From the cell containing the given text, extract its center point as (X, Y) coordinate. 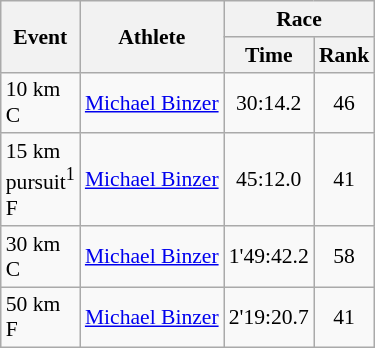
58 (344, 256)
Race (300, 19)
Time (269, 55)
Athlete (152, 36)
30 km C (40, 256)
2'19:20.7 (269, 318)
30:14.2 (269, 102)
1'49:42.2 (269, 256)
Rank (344, 55)
45:12.0 (269, 180)
Event (40, 36)
10 km C (40, 102)
46 (344, 102)
15 km pursuit1 F (40, 180)
50 km F (40, 318)
